Detect which cell encompasses the target text, then output its [x, y] center coordinate. 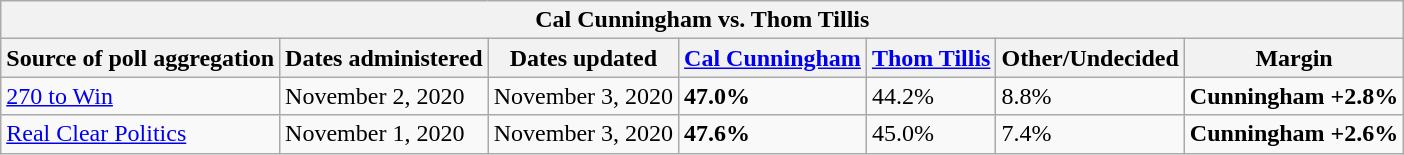
47.6% [773, 134]
Dates updated [583, 58]
Source of poll aggregation [140, 58]
Other/Undecided [1090, 58]
Cal Cunningham [773, 58]
45.0% [931, 134]
47.0% [773, 96]
Cunningham +2.6% [1294, 134]
Cal Cunningham vs. Thom Tillis [702, 20]
270 to Win [140, 96]
Thom Tillis [931, 58]
8.8% [1090, 96]
Margin [1294, 58]
7.4% [1090, 134]
Real Clear Politics [140, 134]
November 1, 2020 [384, 134]
44.2% [931, 96]
November 2, 2020 [384, 96]
Dates administered [384, 58]
Cunningham +2.8% [1294, 96]
